Extract the [X, Y] coordinate from the center of the cell holding the provided text.  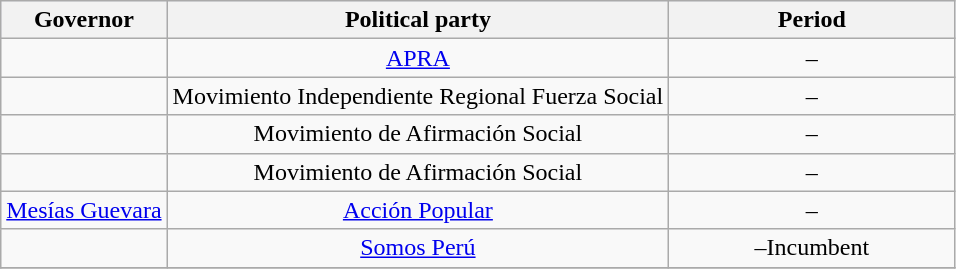
Mesías Guevara [84, 210]
Political party [418, 20]
APRA [418, 58]
Somos Perú [418, 248]
Governor [84, 20]
Acción Popular [418, 210]
Movimiento Independiente Regional Fuerza Social [418, 96]
Period [812, 20]
–Incumbent [812, 248]
